Capture the cell that displays the provided text and extract its (X, Y) central coordinate. 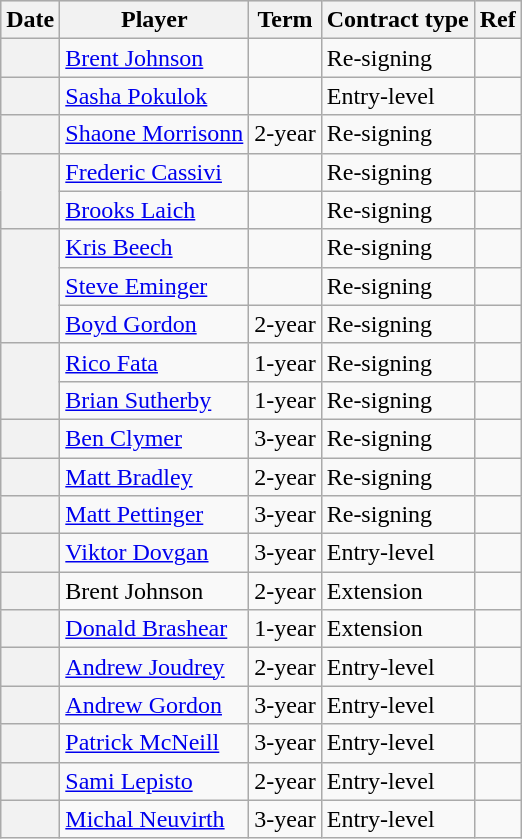
Ben Clymer (154, 438)
Michal Neuvirth (154, 819)
Sasha Pokulok (154, 96)
Brooks Laich (154, 210)
Viktor Dovgan (154, 553)
Term (285, 20)
Brian Sutherby (154, 400)
Date (30, 20)
Steve Eminger (154, 286)
Sami Lepisto (154, 781)
Boyd Gordon (154, 324)
Ref (498, 20)
Frederic Cassivi (154, 172)
Matt Pettinger (154, 515)
Andrew Gordon (154, 705)
Kris Beech (154, 248)
Andrew Joudrey (154, 667)
Rico Fata (154, 362)
Contract type (398, 20)
Shaone Morrisonn (154, 134)
Matt Bradley (154, 477)
Patrick McNeill (154, 743)
Player (154, 20)
Donald Brashear (154, 629)
